Extract the [X, Y] coordinate from the center of the cell holding the provided text.  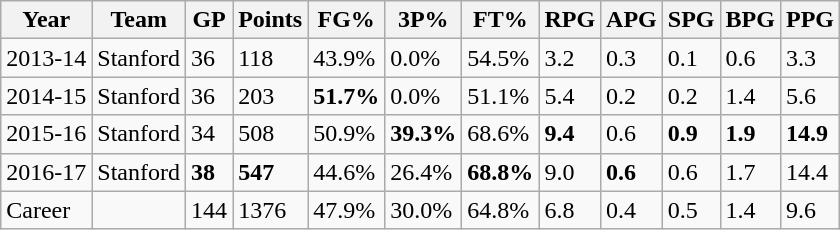
54.5% [500, 58]
9.6 [810, 210]
68.8% [500, 172]
9.0 [570, 172]
2015-16 [46, 134]
508 [270, 134]
1.7 [750, 172]
Career [46, 210]
0.5 [691, 210]
SPG [691, 20]
1.9 [750, 134]
14.9 [810, 134]
47.9% [346, 210]
2014-15 [46, 96]
203 [270, 96]
BPG [750, 20]
50.9% [346, 134]
118 [270, 58]
64.8% [500, 210]
FG% [346, 20]
Year [46, 20]
0.9 [691, 134]
5.6 [810, 96]
44.6% [346, 172]
38 [210, 172]
39.3% [424, 134]
6.8 [570, 210]
0.1 [691, 58]
RPG [570, 20]
5.4 [570, 96]
2013-14 [46, 58]
30.0% [424, 210]
34 [210, 134]
PPG [810, 20]
14.4 [810, 172]
FT% [500, 20]
3.3 [810, 58]
Team [139, 20]
43.9% [346, 58]
0.3 [632, 58]
GP [210, 20]
547 [270, 172]
9.4 [570, 134]
68.6% [500, 134]
51.7% [346, 96]
144 [210, 210]
2016-17 [46, 172]
0.4 [632, 210]
3P% [424, 20]
1376 [270, 210]
Points [270, 20]
3.2 [570, 58]
51.1% [500, 96]
APG [632, 20]
26.4% [424, 172]
